Output the (x, y) coordinate of the center of the cell containing the given text.  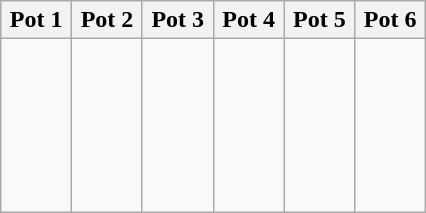
Pot 1 (36, 20)
Pot 4 (248, 20)
Pot 3 (178, 20)
Pot 6 (390, 20)
Pot 5 (320, 20)
Pot 2 (108, 20)
